Scan for the cell matching the given text and deliver its (X, Y) coordinate at center. 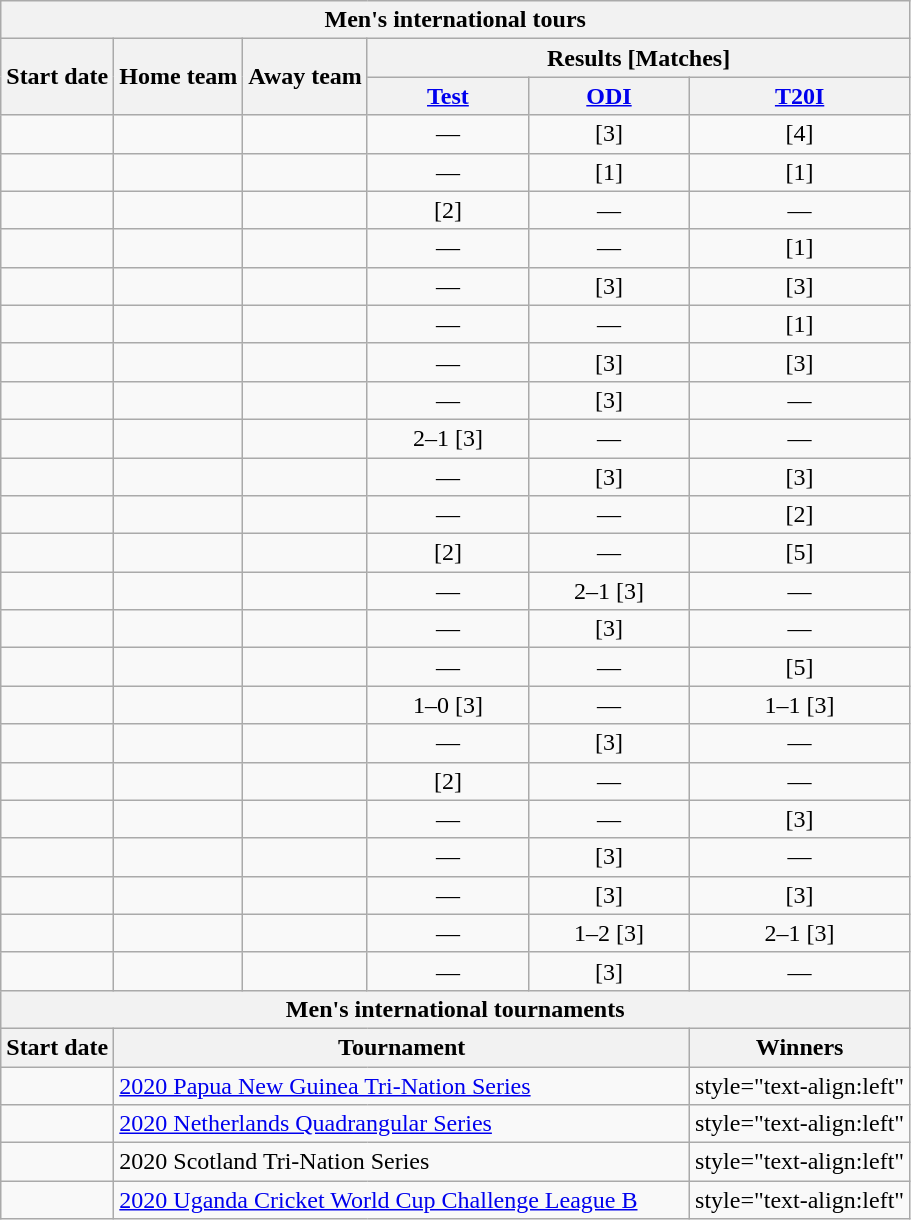
2020 Netherlands Quadrangular Series (402, 1124)
ODI (608, 96)
2020 Papua New Guinea Tri-Nation Series (402, 1085)
1–1 [3] (800, 705)
Winners (800, 1047)
Men's international tournaments (456, 1009)
[4] (800, 134)
Tournament (402, 1047)
Test (448, 96)
Home team (178, 77)
Away team (306, 77)
Men's international tours (456, 20)
2020 Uganda Cricket World Cup Challenge League B (402, 1200)
2020 Scotland Tri-Nation Series (402, 1162)
Results [Matches] (638, 58)
1–0 [3] (448, 705)
T20I (800, 96)
1–2 [3] (608, 933)
